Find where the given text appears and provide that cell's center as [x, y] coordinate. 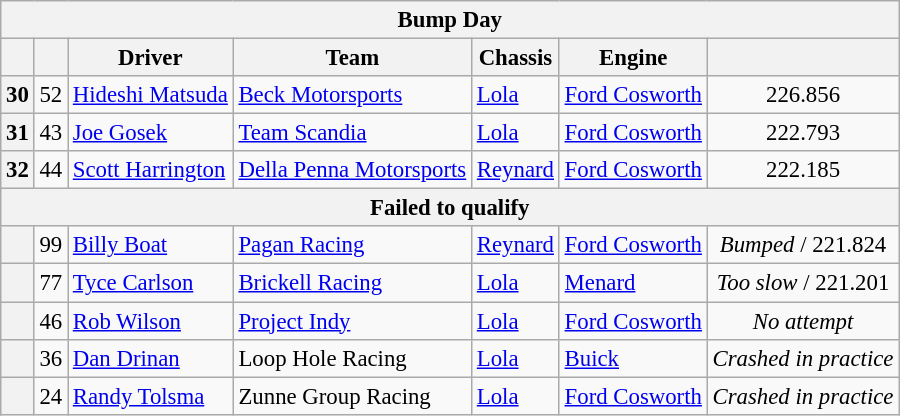
Project Indy [352, 321]
Randy Tolsma [151, 396]
Pagan Racing [352, 245]
99 [50, 245]
Beck Motorsports [352, 95]
Zunne Group Racing [352, 396]
Loop Hole Racing [352, 358]
Bump Day [450, 20]
Driver [151, 58]
24 [50, 396]
44 [50, 170]
Chassis [516, 58]
Scott Harrington [151, 170]
Team Scandia [352, 133]
Engine [633, 58]
31 [18, 133]
222.793 [803, 133]
Too slow / 221.201 [803, 283]
Brickell Racing [352, 283]
Rob Wilson [151, 321]
36 [50, 358]
Menard [633, 283]
77 [50, 283]
Della Penna Motorsports [352, 170]
46 [50, 321]
Buick [633, 358]
Team [352, 58]
32 [18, 170]
30 [18, 95]
Dan Drinan [151, 358]
52 [50, 95]
No attempt [803, 321]
226.856 [803, 95]
Failed to qualify [450, 208]
Billy Boat [151, 245]
Tyce Carlson [151, 283]
Bumped / 221.824 [803, 245]
Hideshi Matsuda [151, 95]
43 [50, 133]
222.185 [803, 170]
Joe Gosek [151, 133]
